Determine the (x, y) coordinate at the center of the cell enclosing the given text.  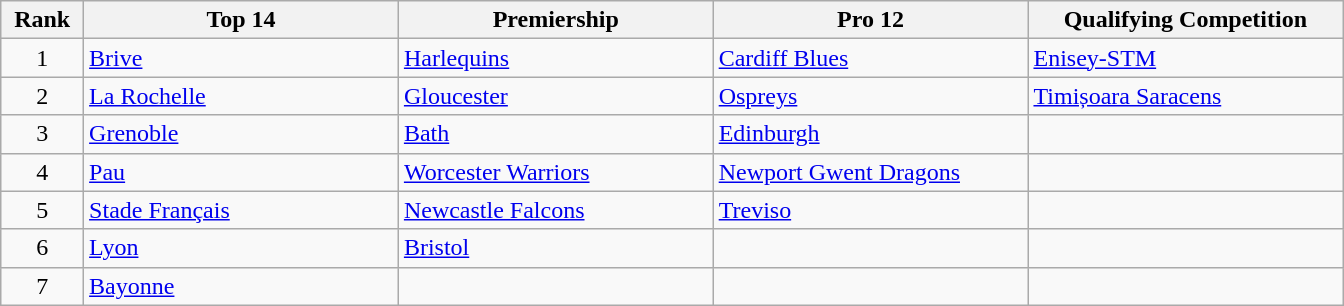
7 (42, 286)
1 (42, 58)
Lyon (242, 248)
Top 14 (242, 20)
Qualifying Competition (1186, 20)
Ospreys (870, 96)
Worcester Warriors (556, 172)
La Rochelle (242, 96)
5 (42, 210)
6 (42, 248)
Harlequins (556, 58)
Cardiff Blues (870, 58)
Enisey-STM (1186, 58)
2 (42, 96)
Brive (242, 58)
Newport Gwent Dragons (870, 172)
Bristol (556, 248)
4 (42, 172)
Stade Français (242, 210)
Pro 12 (870, 20)
Timișoara Saracens (1186, 96)
Grenoble (242, 134)
Treviso (870, 210)
Premiership (556, 20)
Edinburgh (870, 134)
Rank (42, 20)
Bayonne (242, 286)
3 (42, 134)
Newcastle Falcons (556, 210)
Gloucester (556, 96)
Bath (556, 134)
Pau (242, 172)
